Find where the given text appears and provide that cell's center as [X, Y] coordinate. 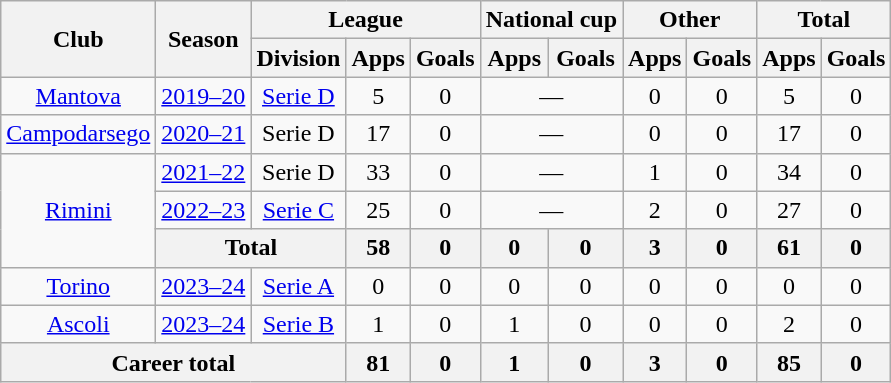
2021–22 [204, 172]
27 [789, 210]
33 [378, 172]
25 [378, 210]
Rimini [78, 210]
85 [789, 362]
Division [298, 58]
34 [789, 172]
Ascoli [78, 324]
Serie B [298, 324]
58 [378, 248]
81 [378, 362]
Other [690, 20]
Mantova [78, 96]
Torino [78, 286]
Club [78, 39]
Career total [174, 362]
2022–23 [204, 210]
National cup [551, 20]
2020–21 [204, 134]
Serie C [298, 210]
League [366, 20]
2019–20 [204, 96]
Serie A [298, 286]
Campodarsego [78, 134]
61 [789, 248]
Season [204, 39]
